Scan for the cell matching the given text and deliver its [x, y] coordinate at center. 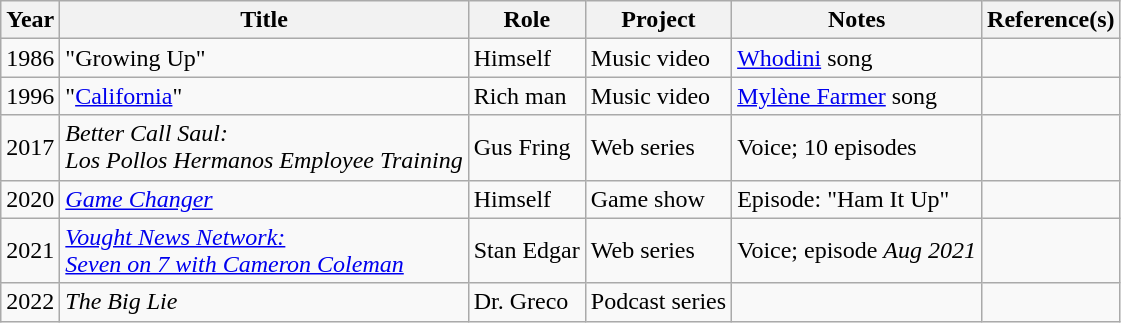
Reference(s) [1052, 20]
"California" [264, 96]
The Big Lie [264, 302]
Whodini song [857, 58]
Game show [658, 199]
Year [30, 20]
Vought News Network: Seven on 7 with Cameron Coleman [264, 250]
2020 [30, 199]
Voice; 10 episodes [857, 148]
Better Call Saul:Los Pollos Hermanos Employee Training [264, 148]
Role [526, 20]
"Growing Up" [264, 58]
1986 [30, 58]
Project [658, 20]
Stan Edgar [526, 250]
Rich man [526, 96]
Podcast series [658, 302]
Voice; episode Aug 2021 [857, 250]
1996 [30, 96]
2021 [30, 250]
Episode: "Ham It Up" [857, 199]
2017 [30, 148]
Title [264, 20]
Mylène Farmer song [857, 96]
Gus Fring [526, 148]
Notes [857, 20]
2022 [30, 302]
Dr. Greco [526, 302]
Game Changer [264, 199]
